Locate the cell with the specified text and output its (x, y) center coordinate. 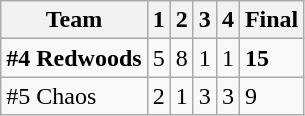
9 (271, 96)
15 (271, 58)
4 (228, 20)
#4 Redwoods (74, 58)
Final (271, 20)
8 (182, 58)
5 (158, 58)
Team (74, 20)
#5 Chaos (74, 96)
